Find where the given text appears and provide that cell's center as (X, Y) coordinate. 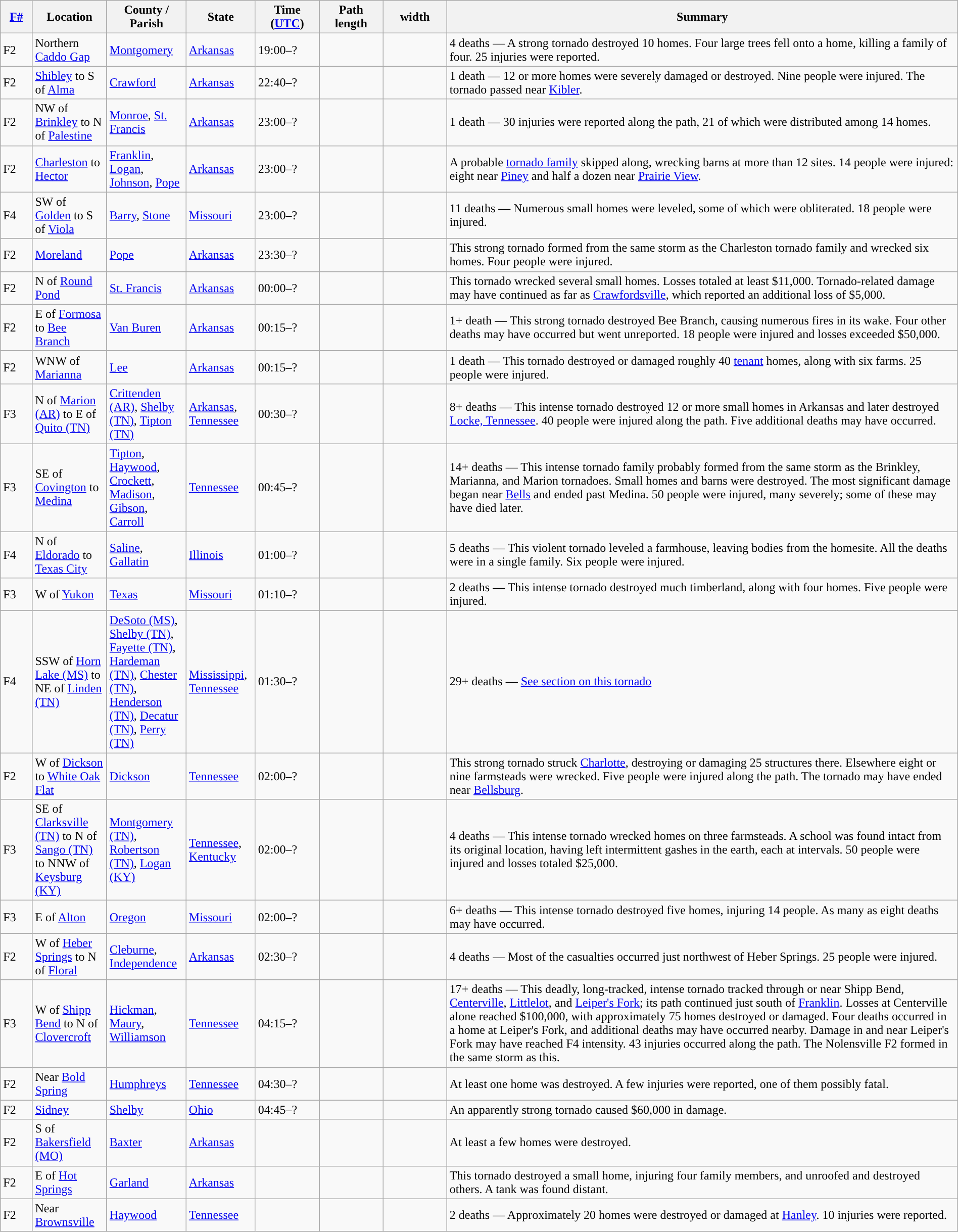
Oregon (147, 917)
Montgomery (TN), Robertson (TN), Logan (KY) (147, 850)
Near Bold Spring (70, 1083)
SSW of Horn Lake (MS) to NE of Linden (TN) (70, 682)
01:00–? (287, 555)
Saline, Gallatin (147, 555)
04:15–? (287, 1024)
Charleston to Hector (70, 169)
DeSoto (MS), Shelby (TN), Fayette (TN), Hardeman (TN), Chester (TN), Henderson (TN), Decatur (TN), Perry (TN) (147, 682)
Summary (702, 17)
Van Buren (147, 327)
Time (UTC) (287, 17)
St. Francis (147, 288)
4 deaths — A strong tornado destroyed 10 homes. Four large trees fell onto a home, killing a family of four. 25 injuries were reported. (702, 50)
At least a few homes were destroyed. (702, 1143)
Arkansas, Tennessee (220, 413)
Lee (147, 367)
SE of Covington to Medina (70, 487)
Baxter (147, 1143)
Tennessee, Kentucky (220, 850)
width (415, 17)
Mississippi, Tennessee (220, 682)
11 deaths — Numerous small homes were leveled, some of which were obliterated. 18 people were injured. (702, 215)
W of Heber Springs to N of Floral (70, 957)
Illinois (220, 555)
4 deaths — Most of the casualties occurred just northwest of Heber Springs. 25 people were injured. (702, 957)
W of Shipp Bend to N of Clovercroft (70, 1024)
Sidney (70, 1110)
Shelby (147, 1110)
An apparently strong tornado caused $60,000 in damage. (702, 1110)
E of Formosa to Bee Branch (70, 327)
6+ deaths — This intense tornado destroyed five homes, injuring 14 people. As many as eight deaths may have occurred. (702, 917)
County / Parish (147, 17)
01:30–? (287, 682)
04:30–? (287, 1083)
E of Alton (70, 917)
W of Dickson to White Oak Flat (70, 776)
Dickson (147, 776)
This strong tornado formed from the same storm as the Charleston tornado family and wrecked six homes. Four people were injured. (702, 255)
Cleburne, Independence (147, 957)
1 death — 30 injuries were reported along the path, 21 of which were distributed among 14 homes. (702, 122)
Monroe, St. Francis (147, 122)
NW of Brinkley to N of Palestine (70, 122)
00:00–? (287, 288)
E of Hot Springs (70, 1182)
23:30–? (287, 255)
Path length (351, 17)
00:45–? (287, 487)
Montgomery (147, 50)
Northern Caddo Gap (70, 50)
N of Marion (AR) to E of Quito (TN) (70, 413)
WNW of Marianna (70, 367)
Near Brownsville (70, 1215)
Moreland (70, 255)
At least one home was destroyed. A few injuries were reported, one of them possibly fatal. (702, 1083)
Location (70, 17)
22:40–? (287, 83)
Humphreys (147, 1083)
Hickman, Maury, Williamson (147, 1024)
This tornado destroyed a small home, injuring four family members, and unroofed and destroyed others. A tank was found distant. (702, 1182)
Crawford (147, 83)
Haywood (147, 1215)
2 deaths — This intense tornado destroyed much timberland, along with four homes. Five people were injured. (702, 594)
F# (16, 17)
00:30–? (287, 413)
19:00–? (287, 50)
04:45–? (287, 1110)
Texas (147, 594)
Barry, Stone (147, 215)
29+ deaths — See section on this tornado (702, 682)
Franklin, Logan, Johnson, Pope (147, 169)
N of Round Pond (70, 288)
SW of Golden to S of Viola (70, 215)
01:10–? (287, 594)
SE of Clarksville (TN) to N of Sango (TN) to NNW of Keysburg (KY) (70, 850)
02:30–? (287, 957)
1 death — This tornado destroyed or damaged roughly 40 tenant homes, along with six farms. 25 people were injured. (702, 367)
Ohio (220, 1110)
1 death — 12 or more homes were severely damaged or destroyed. Nine people were injured. The tornado passed near Kibler. (702, 83)
Pope (147, 255)
Shibley to S of Alma (70, 83)
2 deaths — Approximately 20 homes were destroyed or damaged at Hanley. 10 injuries were reported. (702, 1215)
Crittenden (AR), Shelby (TN), Tipton (TN) (147, 413)
Tipton, Haywood, Crockett, Madison, Gibson, Carroll (147, 487)
State (220, 17)
S of Bakersfield (MO) (70, 1143)
W of Yukon (70, 594)
N of Eldorado to Texas City (70, 555)
Garland (147, 1182)
